Identify which cell holds the provided text, then report its (x, y) central coordinate. 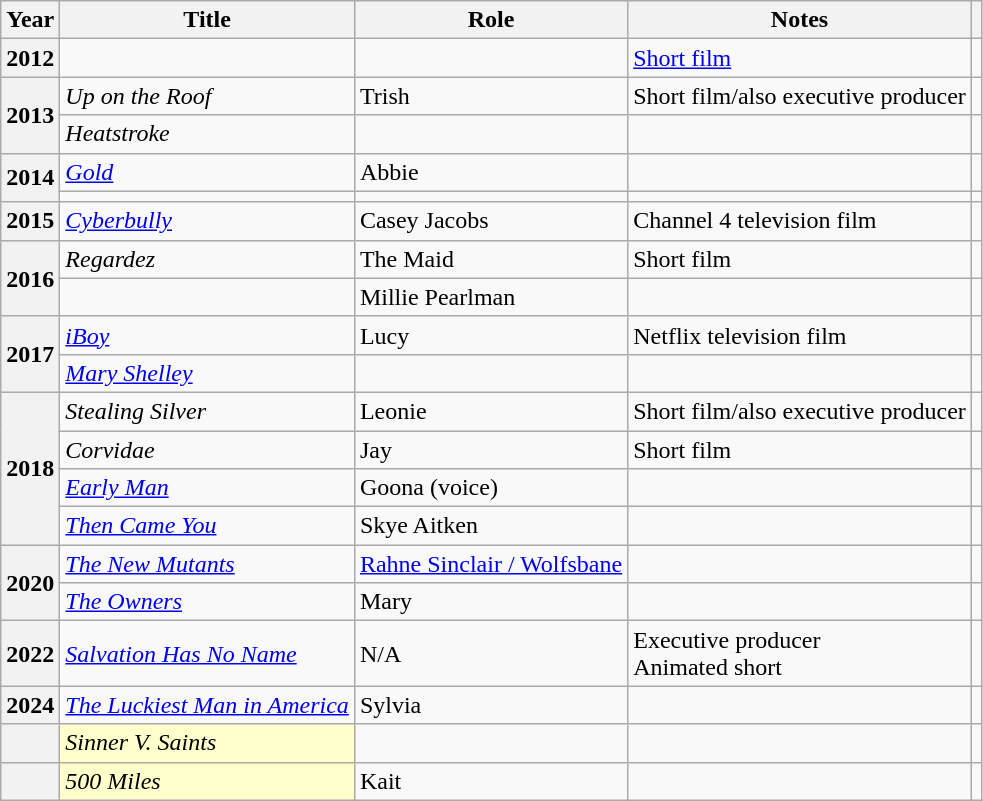
2014 (30, 178)
2017 (30, 354)
Abbie (490, 172)
Title (208, 20)
Notes (800, 20)
Salvation Has No Name (208, 654)
2016 (30, 278)
Trish (490, 96)
Up on the Roof (208, 96)
Lucy (490, 335)
Regardez (208, 259)
Sylvia (490, 705)
2013 (30, 115)
Millie Pearlman (490, 297)
Role (490, 20)
Skye Aitken (490, 526)
500 Miles (208, 781)
2022 (30, 654)
Year (30, 20)
2024 (30, 705)
Early Man (208, 488)
Leonie (490, 411)
2020 (30, 583)
Corvidae (208, 449)
Channel 4 television film (800, 221)
Kait (490, 781)
The New Mutants (208, 564)
The Owners (208, 602)
Cyberbully (208, 221)
2018 (30, 468)
Goona (voice) (490, 488)
2012 (30, 58)
Jay (490, 449)
The Luckiest Man in America (208, 705)
Heatstroke (208, 134)
Casey Jacobs (490, 221)
Then Came You (208, 526)
2015 (30, 221)
Sinner V. Saints (208, 743)
Gold (208, 172)
iBoy (208, 335)
Mary Shelley (208, 373)
N/A (490, 654)
Rahne Sinclair / Wolfsbane (490, 564)
Stealing Silver (208, 411)
Mary (490, 602)
Netflix television film (800, 335)
The Maid (490, 259)
Executive producerAnimated short (800, 654)
